Extract the (x, y) coordinate from the center of the cell holding the provided text.  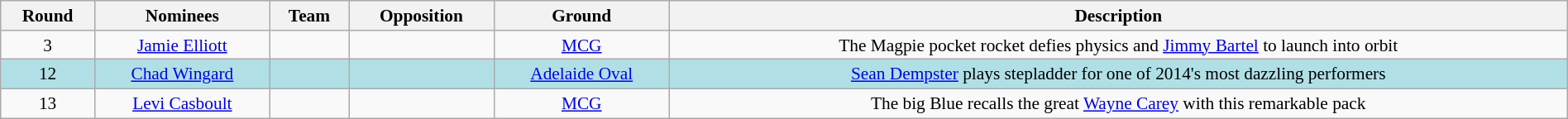
The big Blue recalls the great Wayne Carey with this remarkable pack (1118, 104)
Chad Wingard (182, 74)
Opposition (422, 16)
12 (48, 74)
Ground (581, 16)
Jamie Elliott (182, 45)
Sean Dempster plays stepladder for one of 2014's most dazzling performers (1118, 74)
3 (48, 45)
13 (48, 104)
Description (1118, 16)
Round (48, 16)
Team (309, 16)
Levi Casboult (182, 104)
Nominees (182, 16)
The Magpie pocket rocket defies physics and Jimmy Bartel to launch into orbit (1118, 45)
Adelaide Oval (581, 74)
